Return [x, y] of the center of cell containing provided text 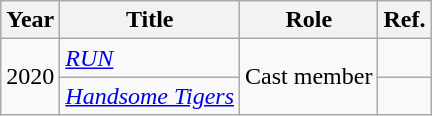
Year [30, 20]
Role [309, 20]
Cast member [309, 77]
Title [150, 20]
Handsome Tigers [150, 96]
Ref. [404, 20]
RUN [150, 58]
2020 [30, 77]
